Extract the (X, Y) coordinate from the center of the cell holding the provided text.  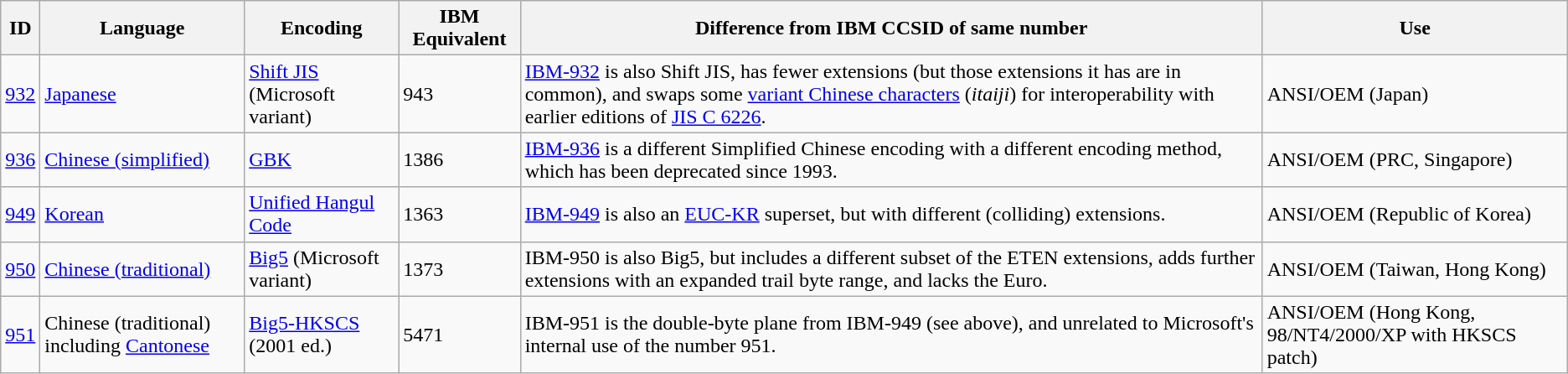
Encoding (322, 29)
1373 (459, 268)
ANSI/OEM (PRC, Singapore) (1415, 159)
Chinese (traditional) including Cantonese (142, 335)
IBM-936 is a different Simplified Chinese encoding with a different encoding method, which has been deprecated since 1993. (891, 159)
1363 (459, 215)
GBK (322, 159)
Use (1415, 29)
943 (459, 94)
5471 (459, 335)
Japanese (142, 94)
IBM-951 is the double-byte plane from IBM-949 (see above), and unrelated to Microsoft's internal use of the number 951. (891, 335)
Chinese (traditional) (142, 268)
Language (142, 29)
936 (20, 159)
Unified Hangul Code (322, 215)
Big5-HKSCS (2001 ed.) (322, 335)
IBM Equivalent (459, 29)
Big5 (Microsoft variant) (322, 268)
950 (20, 268)
ANSI/OEM (Japan) (1415, 94)
951 (20, 335)
Difference from IBM CCSID of same number (891, 29)
Korean (142, 215)
949 (20, 215)
ANSI/OEM (Taiwan, Hong Kong) (1415, 268)
932 (20, 94)
ANSI/OEM (Hong Kong, 98/NT4/2000/XP with HKSCS patch) (1415, 335)
ANSI/OEM (Republic of Korea) (1415, 215)
Chinese (simplified) (142, 159)
ID (20, 29)
IBM-949 is also an EUC-KR superset, but with different (colliding) extensions. (891, 215)
1386 (459, 159)
Shift JIS (Microsoft variant) (322, 94)
